Identify which cell holds the provided text, then report its (x, y) central coordinate. 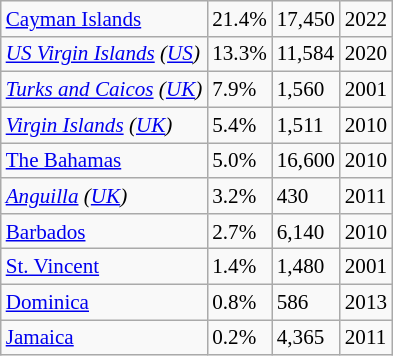
2013 (366, 302)
16,600 (306, 160)
430 (306, 196)
2.7% (239, 230)
586 (306, 302)
6,140 (306, 230)
5.4% (239, 124)
1.4% (239, 266)
13.3% (239, 54)
1,480 (306, 266)
5.0% (239, 160)
Virgin Islands (UK) (104, 124)
7.9% (239, 90)
Barbados (104, 230)
1,560 (306, 90)
11,584 (306, 54)
Anguilla (UK) (104, 196)
Jamaica (104, 338)
2020 (366, 54)
0.8% (239, 302)
Turks and Caicos (UK) (104, 90)
US Virgin Islands (US) (104, 54)
3.2% (239, 196)
17,450 (306, 18)
2022 (366, 18)
21.4% (239, 18)
St. Vincent (104, 266)
1,511 (306, 124)
Cayman Islands (104, 18)
Dominica (104, 302)
0.2% (239, 338)
4,365 (306, 338)
The Bahamas (104, 160)
